Return the [x, y] coordinate for the center point of the cell that contains the specified text.  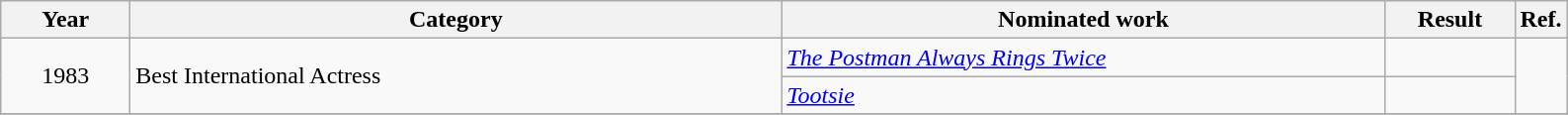
Category [456, 20]
1983 [65, 76]
Tootsie [1083, 95]
Year [65, 20]
Ref. [1541, 20]
Best International Actress [456, 76]
Nominated work [1083, 20]
The Postman Always Rings Twice [1083, 57]
Result [1450, 20]
